For the text-containing cell, return its midpoint in (X, Y) coordinate format. 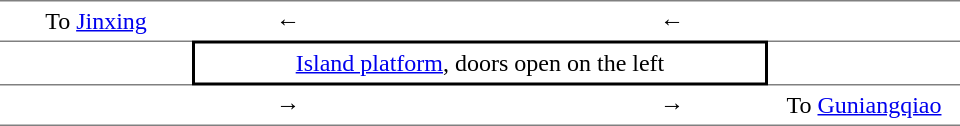
Island platform, doors open on the left (480, 62)
To Jinxing (96, 20)
To Guniangqiao (864, 106)
